Locate the cell with the specified text and output its [x, y] center coordinate. 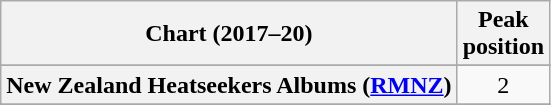
Chart (2017–20) [229, 34]
2 [503, 85]
New Zealand Heatseekers Albums (RMNZ) [229, 85]
Peakposition [503, 34]
